Output the (X, Y) coordinate of the center of the cell containing the given text.  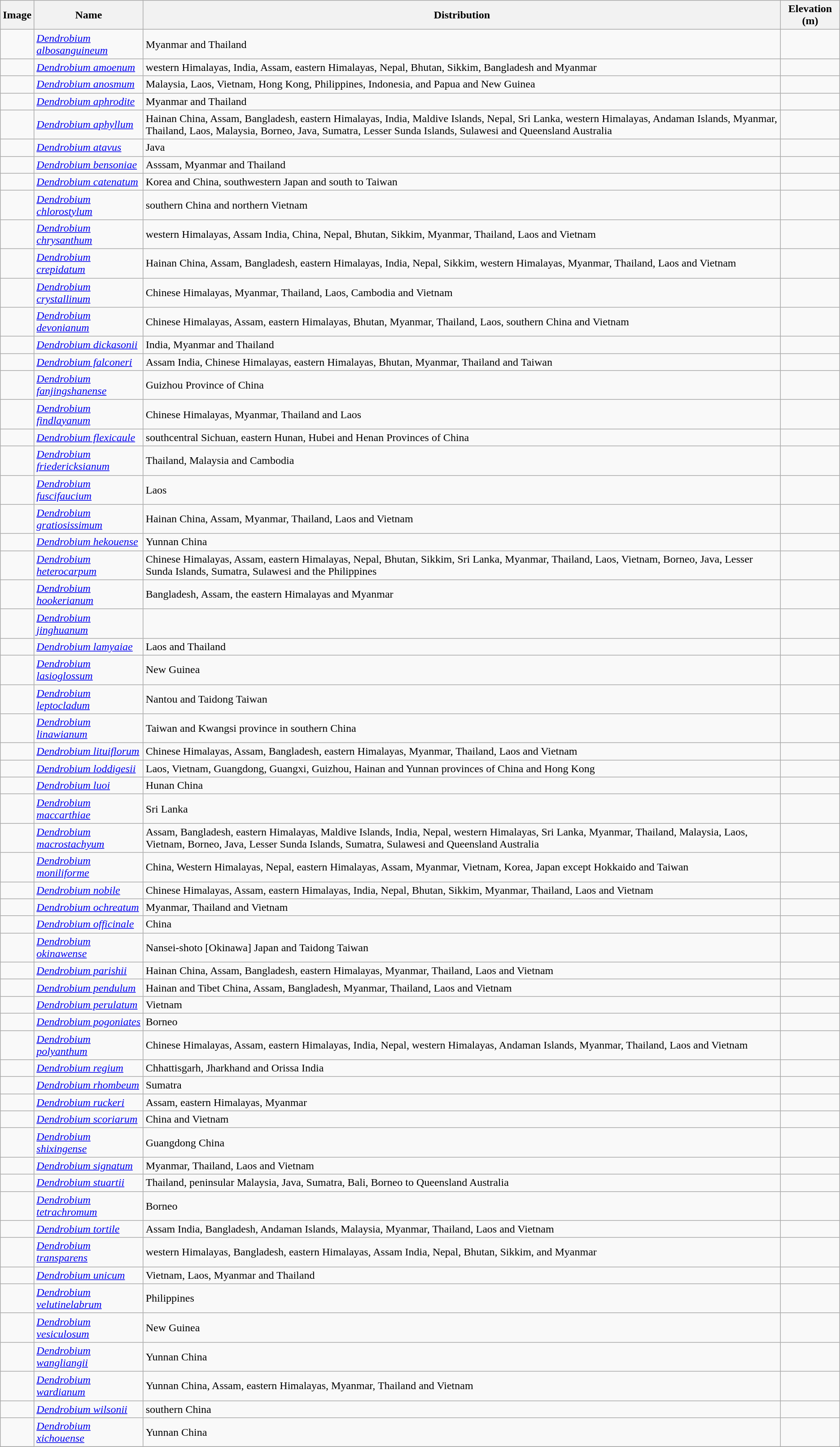
Yunnan China, Assam, eastern Himalayas, Myanmar, Thailand and Vietnam (462, 1386)
Chinese Himalayas, Assam, Bangladesh, eastern Himalayas, Myanmar, Thailand, Laos and Vietnam (462, 752)
Guangdong China (462, 1142)
Myanmar, Thailand, Laos and Vietnam (462, 1166)
Myanmar, Thailand and Vietnam (462, 907)
China (462, 924)
Hainan China, Assam, Bangladesh, eastern Himalayas, India, Nepal, Sikkim, western Himalayas, Myanmar, Thailand, Laos and Vietnam (462, 263)
Dendrobium heterocarpum (89, 565)
Dendrobium perulatum (89, 1005)
Dendrobium velutinelabrum (89, 1298)
Dendrobium xichouense (89, 1432)
Dendrobium hookerianum (89, 594)
Dendrobium dickasonii (89, 345)
Dendrobium flexicaule (89, 437)
Philippines (462, 1298)
Dendrobium lamyaiae (89, 647)
Dendrobium bensoniae (89, 165)
Dendrobium anosmum (89, 84)
Assam India, Chinese Himalayas, eastern Himalayas, Bhutan, Myanmar, Thailand and Taiwan (462, 362)
China and Vietnam (462, 1119)
Dendrobium hekouense (89, 542)
Dendrobium wilsonii (89, 1409)
China, Western Himalayas, Nepal, eastern Himalayas, Assam, Myanmar, Vietnam, Korea, Japan except Hokkaido and Taiwan (462, 867)
Dendrobium wangliangii (89, 1357)
southcentral Sichuan, eastern Hunan, Hubei and Henan Provinces of China (462, 437)
Name (89, 15)
Dendrobium crystallinum (89, 293)
Sumatra (462, 1085)
Thailand, Malaysia and Cambodia (462, 460)
Hainan China, Assam, Bangladesh, eastern Himalayas, Myanmar, Thailand, Laos and Vietnam (462, 970)
Distribution (462, 15)
Dendrobium vesiculosum (89, 1327)
Vietnam (462, 1005)
Dendrobium nobile (89, 890)
Dendrobium macrostachyum (89, 838)
Chinese Himalayas, Assam, eastern Himalayas, India, Nepal, western Himalayas, Andaman Islands, Myanmar, Thailand, Laos and Vietnam (462, 1045)
India, Myanmar and Thailand (462, 345)
Dendrobium chlorostylum (89, 205)
Dendrobium lituiflorum (89, 752)
Dendrobium maccarthiae (89, 809)
Dendrobium regium (89, 1068)
Dendrobium friedericksianum (89, 460)
Dendrobium gratiosissimum (89, 519)
Dendrobium loddigesii (89, 769)
southern China (462, 1409)
Dendrobium rhombeum (89, 1085)
Dendrobium ruckeri (89, 1102)
Dendrobium linawianum (89, 729)
Dendrobium falconeri (89, 362)
Dendrobium luoi (89, 786)
Image (17, 15)
Dendrobium officinale (89, 924)
western Himalayas, Assam India, China, Nepal, Bhutan, Sikkim, Myanmar, Thailand, Laos and Vietnam (462, 234)
Dendrobium leptocladum (89, 699)
Bangladesh, Assam, the eastern Himalayas and Myanmar (462, 594)
Dendrobium catenatum (89, 182)
Java (462, 148)
Dendrobium scoriarum (89, 1119)
Chinese Himalayas, Myanmar, Thailand and Laos (462, 415)
southern China and northern Vietnam (462, 205)
Taiwan and Kwangsi province in southern China (462, 729)
Dendrobium moniliforme (89, 867)
Dendrobium devonianum (89, 322)
Dendrobium wardianum (89, 1386)
Sri Lanka (462, 809)
Nansei-shoto [Okinawa] Japan and Taidong Taiwan (462, 948)
Dendrobium amoenum (89, 67)
Dendrobium lasioglossum (89, 669)
Dendrobium pogoniates (89, 1022)
Dendrobium ochreatum (89, 907)
Chinese Himalayas, Assam, eastern Himalayas, Bhutan, Myanmar, Thailand, Laos, southern China and Vietnam (462, 322)
Assam, eastern Himalayas, Myanmar (462, 1102)
Dendrobium fanjingshanense (89, 385)
Vietnam, Laos, Myanmar and Thailand (462, 1275)
Korea and China, southwestern Japan and south to Taiwan (462, 182)
Elevation (m) (810, 15)
Dendrobium okinawense (89, 948)
Dendrobium chrysanthum (89, 234)
Guizhou Province of China (462, 385)
Nantou and Taidong Taiwan (462, 699)
Dendrobium tetrachromum (89, 1206)
Dendrobium albosanguineum (89, 44)
Laos, Vietnam, Guangdong, Guangxi, Guizhou, Hainan and Yunnan provinces of China and Hong Kong (462, 769)
Dendrobium jinghuanum (89, 624)
western Himalayas, Bangladesh, eastern Himalayas, Assam India, Nepal, Bhutan, Sikkim, and Myanmar (462, 1252)
Chinese Himalayas, Assam, eastern Himalayas, India, Nepal, Bhutan, Sikkim, Myanmar, Thailand, Laos and Vietnam (462, 890)
Dendrobium stuartii (89, 1183)
western Himalayas, India, Assam, eastern Himalayas, Nepal, Bhutan, Sikkim, Bangladesh and Myanmar (462, 67)
Laos (462, 490)
Dendrobium transparens (89, 1252)
Hainan China, Assam, Myanmar, Thailand, Laos and Vietnam (462, 519)
Laos and Thailand (462, 647)
Asssam, Myanmar and Thailand (462, 165)
Chinese Himalayas, Myanmar, Thailand, Laos, Cambodia and Vietnam (462, 293)
Chhattisgarh, Jharkhand and Orissa India (462, 1068)
Malaysia, Laos, Vietnam, Hong Kong, Philippines, Indonesia, and Papua and New Guinea (462, 84)
Dendrobium atavus (89, 148)
Dendrobium aphyllum (89, 125)
Dendrobium unicum (89, 1275)
Dendrobium aphrodite (89, 101)
Hainan and Tibet China, Assam, Bangladesh, Myanmar, Thailand, Laos and Vietnam (462, 988)
Dendrobium polyanthum (89, 1045)
Dendrobium signatum (89, 1166)
Dendrobium fuscifaucium (89, 490)
Dendrobium pendulum (89, 988)
Dendrobium tortile (89, 1229)
Dendrobium findlayanum (89, 415)
Hunan China (462, 786)
Dendrobium shixingense (89, 1142)
Dendrobium crepidatum (89, 263)
Thailand, peninsular Malaysia, Java, Sumatra, Bali, Borneo to Queensland Australia (462, 1183)
Assam India, Bangladesh, Andaman Islands, Malaysia, Myanmar, Thailand, Laos and Vietnam (462, 1229)
Dendrobium parishii (89, 970)
